Identify which cell holds the provided text, then report its (X, Y) central coordinate. 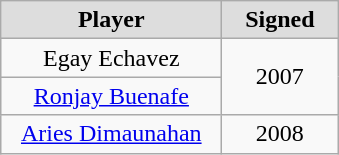
Egay Echavez (112, 58)
Signed (280, 20)
Ronjay Buenafe (112, 96)
2007 (280, 77)
Aries Dimaunahan (112, 134)
Player (112, 20)
2008 (280, 134)
